Provide the (x, y) coordinate of the cell's center where the given text is located.  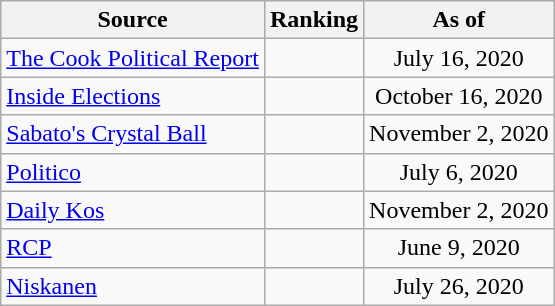
July 6, 2020 (459, 172)
Sabato's Crystal Ball (133, 134)
Daily Kos (133, 210)
As of (459, 20)
Source (133, 20)
Niskanen (133, 286)
Politico (133, 172)
June 9, 2020 (459, 248)
July 26, 2020 (459, 286)
Ranking (314, 20)
October 16, 2020 (459, 96)
July 16, 2020 (459, 58)
RCP (133, 248)
The Cook Political Report (133, 58)
Inside Elections (133, 96)
